Identify which cell holds the provided text, then report its [X, Y] central coordinate. 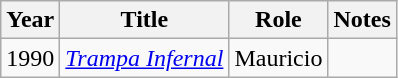
Mauricio [278, 58]
Title [144, 20]
Trampa Infernal [144, 58]
Notes [362, 20]
Year [30, 20]
1990 [30, 58]
Role [278, 20]
